Find where the given text appears and provide that cell's center as [x, y] coordinate. 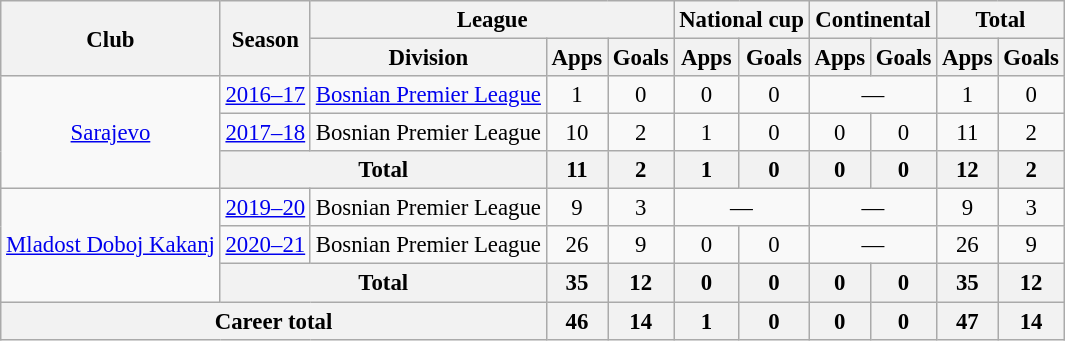
47 [968, 321]
League [492, 20]
2019–20 [265, 208]
2016–17 [265, 95]
Career total [274, 321]
Division [428, 58]
Sarajevo [110, 132]
2017–18 [265, 133]
Season [265, 38]
46 [576, 321]
10 [576, 133]
National cup [742, 20]
Mladost Doboj Kakanj [110, 246]
Continental [873, 20]
2020–21 [265, 245]
Club [110, 38]
